Pinpoint the cell where the given text exists, returning its (X, Y) midpoint coordinate. 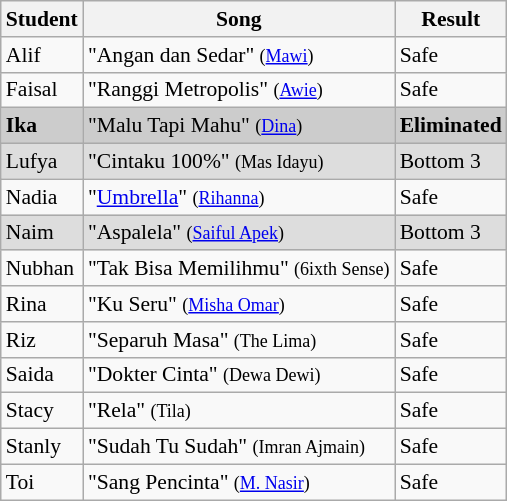
Riz (42, 340)
Song (239, 19)
Naim (42, 233)
"Rela" (Tila) (239, 411)
Stanly (42, 447)
"Sudah Tu Sudah" (Imran Ajmain) (239, 447)
Faisal (42, 90)
"Sang Pencinta" (M. Nasir) (239, 482)
"Angan dan Sedar" (Mawi) (239, 55)
Nubhan (42, 269)
Toi (42, 482)
"Malu Tapi Mahu" (Dina) (239, 126)
"Ranggi Metropolis" (Awie) (239, 90)
Nadia (42, 197)
"Aspalela" (Saiful Apek) (239, 233)
Rina (42, 304)
Stacy (42, 411)
Result (451, 19)
Saida (42, 375)
"Separuh Masa" (The Lima) (239, 340)
"Ku Seru" (Misha Omar) (239, 304)
"Dokter Cinta" (Dewa Dewi) (239, 375)
Lufya (42, 162)
"Umbrella" (Rihanna) (239, 197)
Alif (42, 55)
Eliminated (451, 126)
"Tak Bisa Memilihmu" (6ixth Sense) (239, 269)
Student (42, 19)
"Cintaku 100%" (Mas Idayu) (239, 162)
Ika (42, 126)
